For the text-containing cell, return its midpoint in [X, Y] coordinate format. 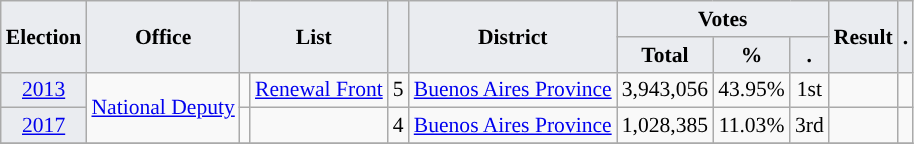
Election [44, 36]
Votes [723, 19]
List [314, 36]
4 [398, 126]
Result [864, 36]
District [513, 36]
Renewal Front [319, 90]
1,028,385 [665, 126]
2013 [44, 90]
11.03% [752, 126]
2017 [44, 126]
1st [810, 90]
3rd [810, 126]
5 [398, 90]
3,943,056 [665, 90]
Total [665, 55]
% [752, 55]
National Deputy [162, 108]
Office [162, 36]
43.95% [752, 90]
